Search for the cell housing the specified text and yield its (X, Y) center coordinate. 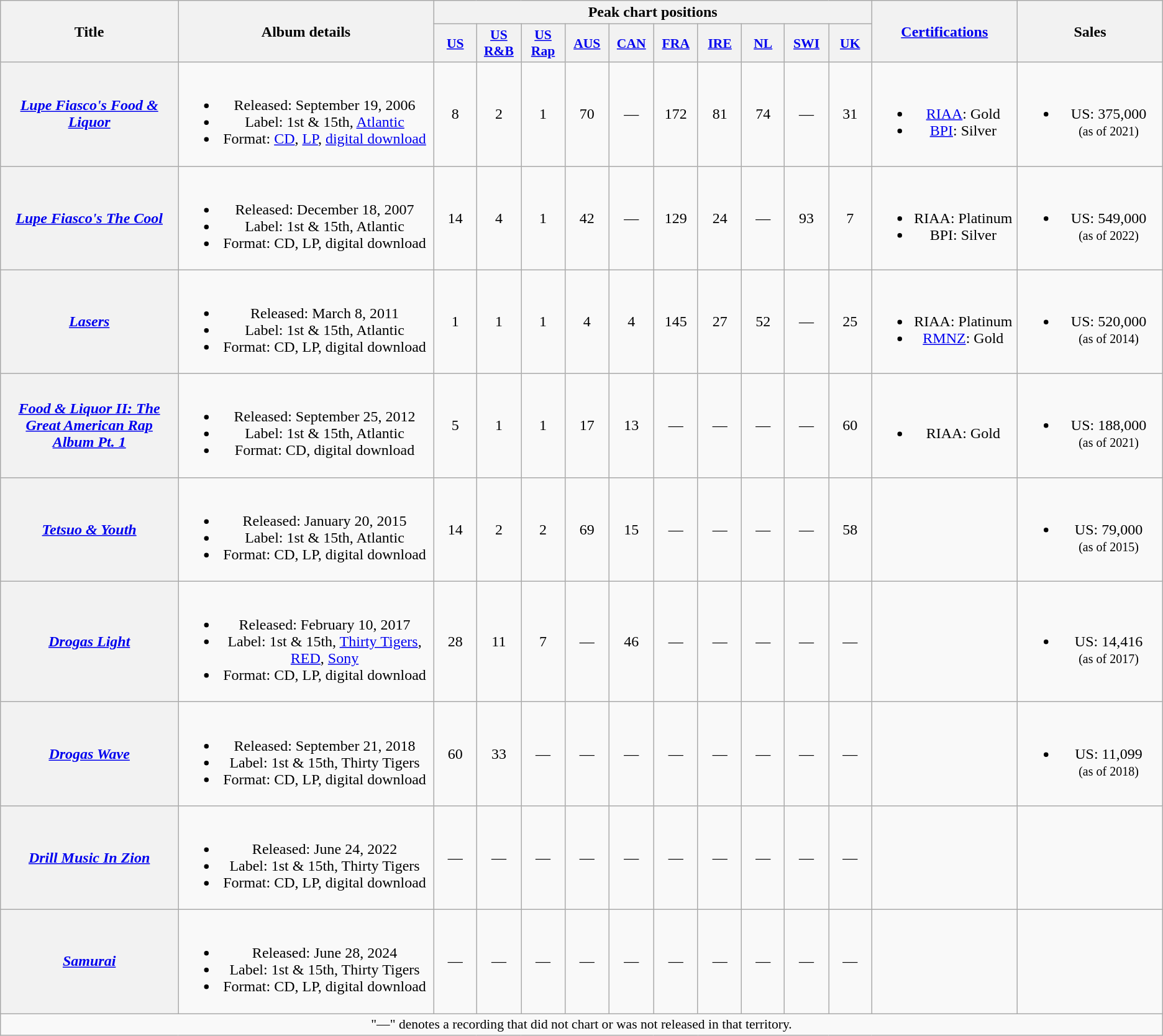
Samurai (89, 961)
US R&B (499, 44)
Released: December 18, 2007Label: 1st & 15th, AtlanticFormat: CD, LP, digital download (306, 218)
US (455, 44)
Released: September 25, 2012Label: 1st & 15th, AtlanticFormat: CD, digital download (306, 425)
33 (499, 753)
Lasers (89, 322)
Released: January 20, 2015Label: 1st & 15th, AtlanticFormat: CD, LP, digital download (306, 529)
Released: June 28, 2024Label: 1st & 15th, Thirty TigersFormat: CD, LP, digital download (306, 961)
Album details (306, 31)
US: 14,416(as of 2017) (1090, 641)
172 (676, 114)
81 (719, 114)
28 (455, 641)
IRE (719, 44)
31 (850, 114)
58 (850, 529)
Released: February 10, 2017Label: 1st & 15th, Thirty Tigers, RED, SonyFormat: CD, LP, digital download (306, 641)
US: 79,000(as of 2015) (1090, 529)
Lupe Fiasco's Food & Liquor (89, 114)
93 (806, 218)
US Rap (543, 44)
RIAA: PlatinumRMNZ: Gold (944, 322)
FRA (676, 44)
8 (455, 114)
NL (763, 44)
RIAA: PlatinumBPI: Silver (944, 218)
CAN (631, 44)
Drogas Wave (89, 753)
Released: September 21, 2018Label: 1st & 15th, Thirty TigersFormat: CD, LP, digital download (306, 753)
145 (676, 322)
27 (719, 322)
US: 11,099(as of 2018) (1090, 753)
74 (763, 114)
13 (631, 425)
Lupe Fiasco's The Cool (89, 218)
24 (719, 218)
RIAA: Gold (944, 425)
AUS (586, 44)
"—" denotes a recording that did not chart or was not released in that territory. (581, 1024)
Food & Liquor II: The Great American Rap Album Pt. 1 (89, 425)
52 (763, 322)
5 (455, 425)
Certifications (944, 31)
25 (850, 322)
US: 549,000(as of 2022) (1090, 218)
US: 188,000(as of 2021) (1090, 425)
Peak chart positions (652, 12)
US: 520,000(as of 2014) (1090, 322)
Released: June 24, 2022Label: 1st & 15th, Thirty TigersFormat: CD, LP, digital download (306, 858)
Tetsuo & Youth (89, 529)
SWI (806, 44)
US: 375,000(as of 2021) (1090, 114)
Released: September 19, 2006Label: 1st & 15th, AtlanticFormat: CD, LP, digital download (306, 114)
11 (499, 641)
Drogas Light (89, 641)
Sales (1090, 31)
17 (586, 425)
46 (631, 641)
UK (850, 44)
Title (89, 31)
Drill Music In Zion (89, 858)
RIAA: GoldBPI: Silver (944, 114)
129 (676, 218)
69 (586, 529)
42 (586, 218)
Released: March 8, 2011Label: 1st & 15th, AtlanticFormat: CD, LP, digital download (306, 322)
15 (631, 529)
70 (586, 114)
